For the text-containing cell, return its midpoint in [X, Y] coordinate format. 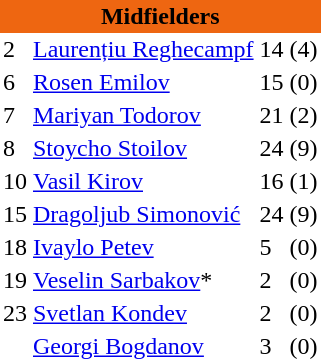
Ivaylo Petev [144, 248]
Midfielders [160, 16]
(1) [304, 182]
21 [272, 116]
(2) [304, 116]
Laurențiu Reghecampf [144, 50]
19 [15, 280]
5 [272, 248]
Mariyan Todorov [144, 116]
Vasil Kirov [144, 182]
(4) [304, 50]
18 [15, 248]
6 [15, 82]
7 [15, 116]
14 [272, 50]
Rosen Emilov [144, 82]
8 [15, 148]
10 [15, 182]
Dragoljub Simonović [144, 214]
Veselin Sarbakov* [144, 280]
16 [272, 182]
Stoycho Stoilov [144, 148]
23 [15, 314]
Svetlan Kondev [144, 314]
